Capture the cell that displays the provided text and extract its (X, Y) central coordinate. 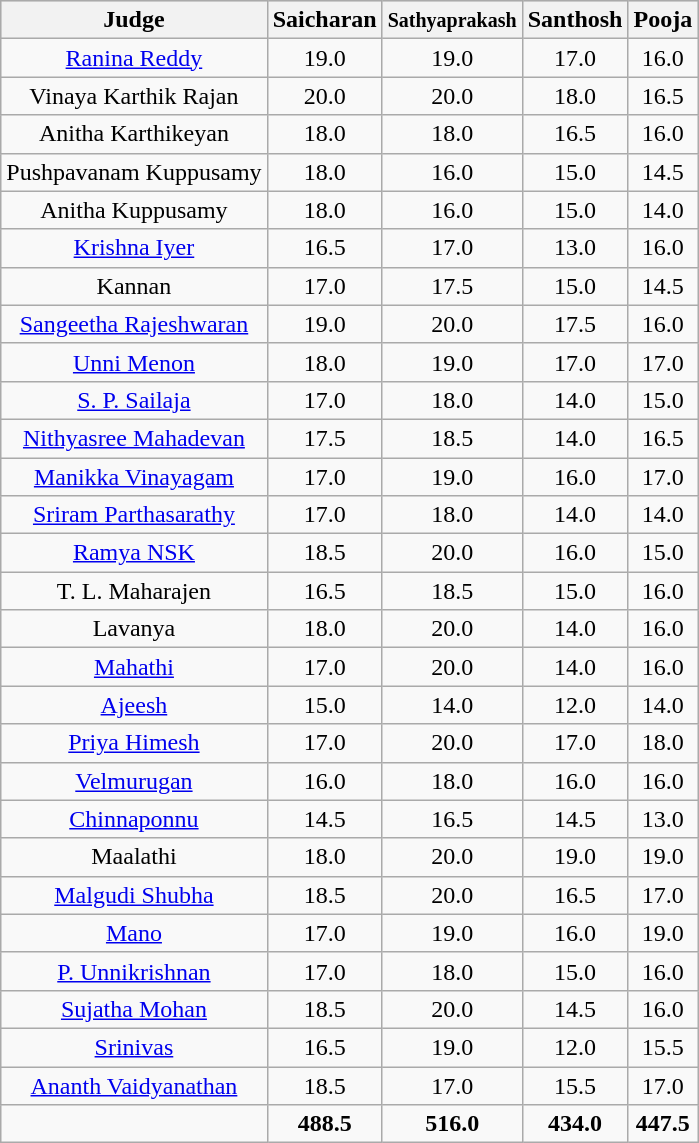
434.0 (575, 1124)
Sangeetha Rajeshwaran (134, 324)
T. L. Maharajen (134, 591)
Lavanya (134, 629)
P. Unnikrishnan (134, 971)
S. P. Sailaja (134, 400)
Sathyaprakash (452, 20)
Judge (134, 20)
Sujatha Mohan (134, 1009)
Krishna Iyer (134, 248)
Maalathi (134, 857)
Santhosh (575, 20)
Manikka Vinayagam (134, 477)
Srinivas (134, 1047)
Anitha Karthikeyan (134, 134)
Unni Menon (134, 362)
Vinaya Karthik Rajan (134, 96)
Sriram Parthasarathy (134, 515)
516.0 (452, 1124)
447.5 (663, 1124)
Priya Himesh (134, 743)
Pushpavanam Kuppusamy (134, 172)
Chinnaponnu (134, 819)
Anitha Kuppusamy (134, 210)
Nithyasree Mahadevan (134, 438)
Pooja (663, 20)
Ramya NSK (134, 553)
Mahathi (134, 667)
Velmurugan (134, 781)
Saicharan (324, 20)
Ranina Reddy (134, 58)
Ananth Vaidyanathan (134, 1085)
Mano (134, 933)
Kannan (134, 286)
Ajeesh (134, 705)
Malgudi Shubha (134, 895)
488.5 (324, 1124)
